Search for the cell housing the specified text and yield its (X, Y) center coordinate. 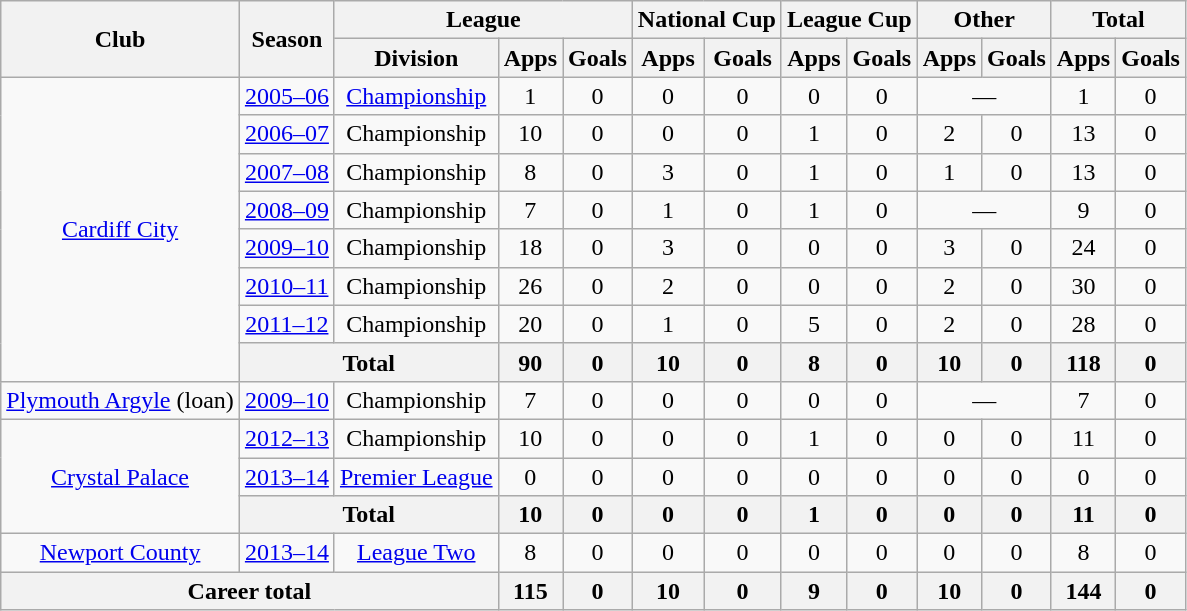
2005–06 (286, 96)
Other (984, 20)
Newport County (120, 553)
Season (286, 39)
30 (1083, 286)
5 (814, 324)
League (483, 20)
Cardiff City (120, 229)
115 (530, 591)
2011–12 (286, 324)
2006–07 (286, 134)
20 (530, 324)
118 (1083, 362)
144 (1083, 591)
2008–09 (286, 210)
18 (530, 248)
Club (120, 39)
28 (1083, 324)
Plymouth Argyle (loan) (120, 400)
26 (530, 286)
2007–08 (286, 172)
Crystal Palace (120, 476)
24 (1083, 248)
90 (530, 362)
League Cup (849, 20)
2010–11 (286, 286)
Premier League (416, 477)
Career total (250, 591)
League Two (416, 553)
2012–13 (286, 438)
Division (416, 58)
National Cup (706, 20)
